Find where the given text appears and provide that cell's center as (X, Y) coordinate. 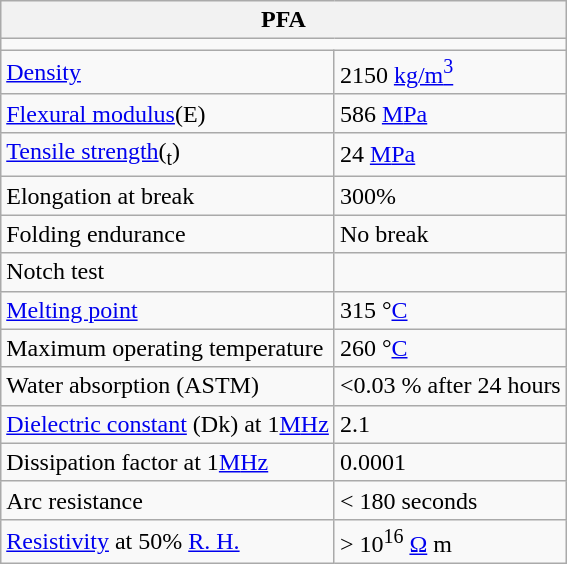
<0.03 % after 24 hours (450, 386)
315 °C (450, 310)
300% (450, 196)
Water absorption (ASTM) (168, 386)
Melting point (168, 310)
Elongation at break (168, 196)
Dissipation factor at 1MHz (168, 462)
Maximum operating temperature (168, 348)
> 1016 Ω m (450, 542)
Folding endurance (168, 234)
Dielectric constant (Dk) at 1MHz (168, 424)
< 180 seconds (450, 500)
Density (168, 72)
2.1 (450, 424)
Flexural modulus(E) (168, 113)
Arc resistance (168, 500)
24 MPa (450, 154)
Tensile strength(t) (168, 154)
PFA (284, 20)
260 °C (450, 348)
Resistivity at 50% R. H. (168, 542)
No break (450, 234)
2150 kg/m3 (450, 72)
Notch test (168, 272)
586 MPa (450, 113)
0.0001 (450, 462)
